Return the [X, Y] coordinate for the center point of the cell that contains the specified text.  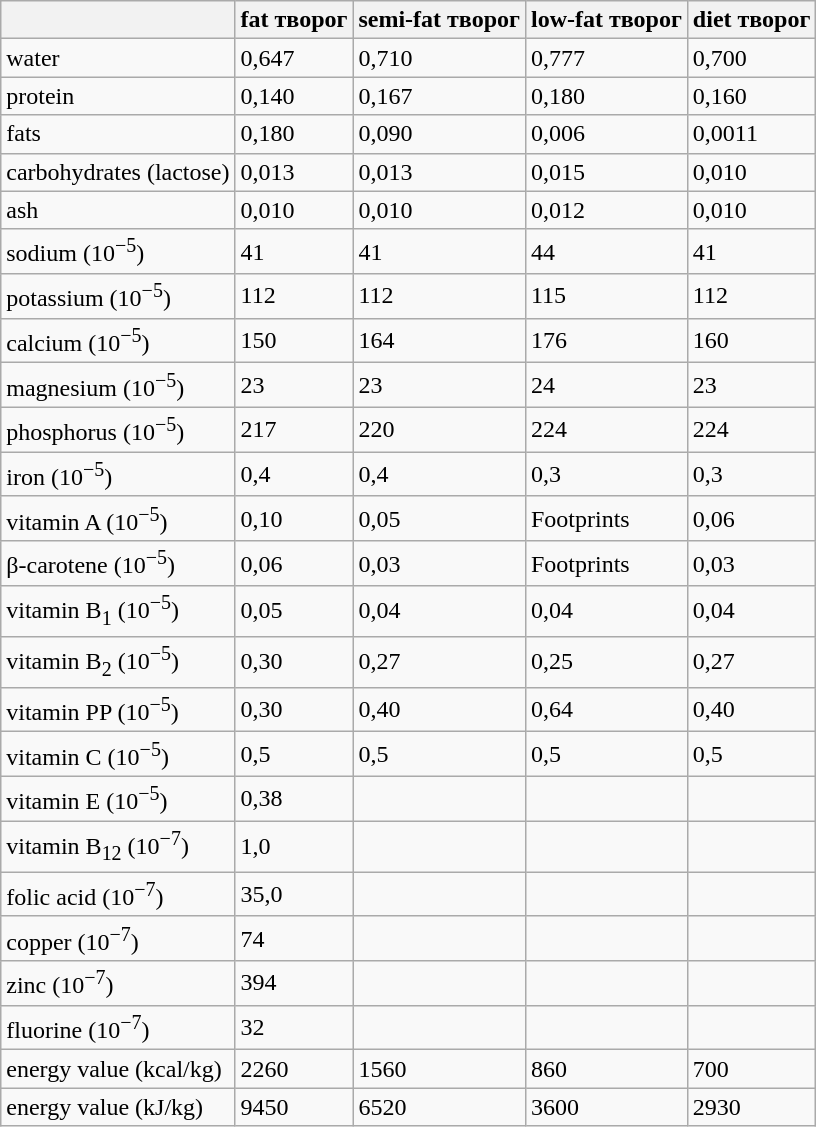
0,64 [606, 710]
protein [118, 96]
energy value (kcal/kg) [118, 1069]
160 [752, 340]
vitamin A (10−5) [118, 518]
fats [118, 134]
fat творог [294, 20]
0,0011 [752, 134]
217 [294, 430]
44 [606, 252]
vitamin E (10−5) [118, 798]
0,160 [752, 96]
0,10 [294, 518]
0,25 [606, 662]
vitamin B2 (10−5) [118, 662]
2930 [752, 1107]
2260 [294, 1069]
magnesium (10−5) [118, 386]
9450 [294, 1107]
0,167 [440, 96]
394 [294, 984]
semi-fat творог [440, 20]
700 [752, 1069]
vitamin C (10−5) [118, 754]
164 [440, 340]
0,38 [294, 798]
low-fat творог [606, 20]
β-carotene (10−5) [118, 564]
vitamin B12 (10−7) [118, 846]
fluorine (10−7) [118, 1028]
folic acid (10−7) [118, 894]
3600 [606, 1107]
phosphorus (10−5) [118, 430]
176 [606, 340]
diet творог [752, 20]
vitamin B1 (10−5) [118, 612]
energy value (kJ/kg) [118, 1107]
zinc (10−7) [118, 984]
0,777 [606, 58]
iron (10−5) [118, 474]
32 [294, 1028]
860 [606, 1069]
220 [440, 430]
potassium (10−5) [118, 296]
0,015 [606, 172]
6520 [440, 1107]
74 [294, 938]
0,710 [440, 58]
1560 [440, 1069]
0,012 [606, 210]
24 [606, 386]
115 [606, 296]
calcium (10−5) [118, 340]
0,647 [294, 58]
1,0 [294, 846]
0,140 [294, 96]
carbohydrates (lactose) [118, 172]
0,700 [752, 58]
vitamin PP (10−5) [118, 710]
copper (10−7) [118, 938]
35,0 [294, 894]
water [118, 58]
0,006 [606, 134]
sodium (10−5) [118, 252]
0,090 [440, 134]
150 [294, 340]
ash [118, 210]
